Search for the cell housing the specified text and yield its (X, Y) center coordinate. 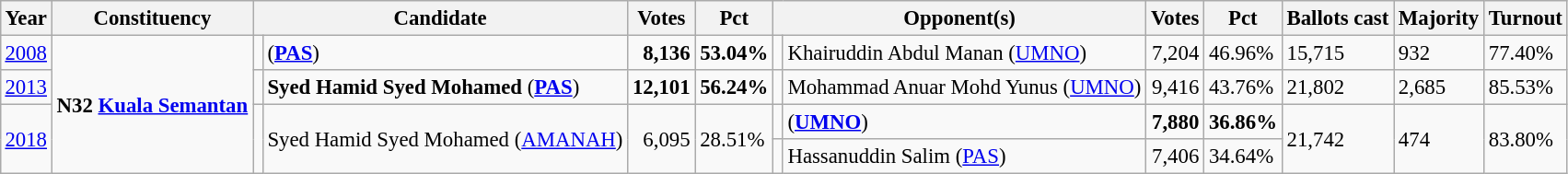
Ballots cast (1337, 18)
43.76% (1243, 87)
85.53% (1525, 87)
21,742 (1337, 140)
Opponent(s) (959, 18)
21,802 (1337, 87)
56.24% (735, 87)
474 (1439, 140)
12,101 (661, 87)
83.80% (1525, 140)
28.51% (735, 140)
Constituency (152, 18)
(PAS) (446, 52)
15,715 (1337, 52)
Year (26, 18)
7,406 (1175, 157)
Majority (1439, 18)
N32 Kuala Semantan (152, 104)
Candidate (440, 18)
6,095 (661, 140)
7,880 (1175, 122)
2013 (26, 87)
Syed Hamid Syed Mohamed (PAS) (446, 87)
36.86% (1243, 122)
2018 (26, 140)
2,685 (1439, 87)
2008 (26, 52)
77.40% (1525, 52)
932 (1439, 52)
Khairuddin Abdul Manan (UMNO) (964, 52)
8,136 (661, 52)
53.04% (735, 52)
(UMNO) (964, 122)
Syed Hamid Syed Mohamed (AMANAH) (446, 140)
9,416 (1175, 87)
Hassanuddin Salim (PAS) (964, 157)
7,204 (1175, 52)
Mohammad Anuar Mohd Yunus (UMNO) (964, 87)
34.64% (1243, 157)
Turnout (1525, 18)
46.96% (1243, 52)
